Search for the cell housing the specified text and yield its (X, Y) center coordinate. 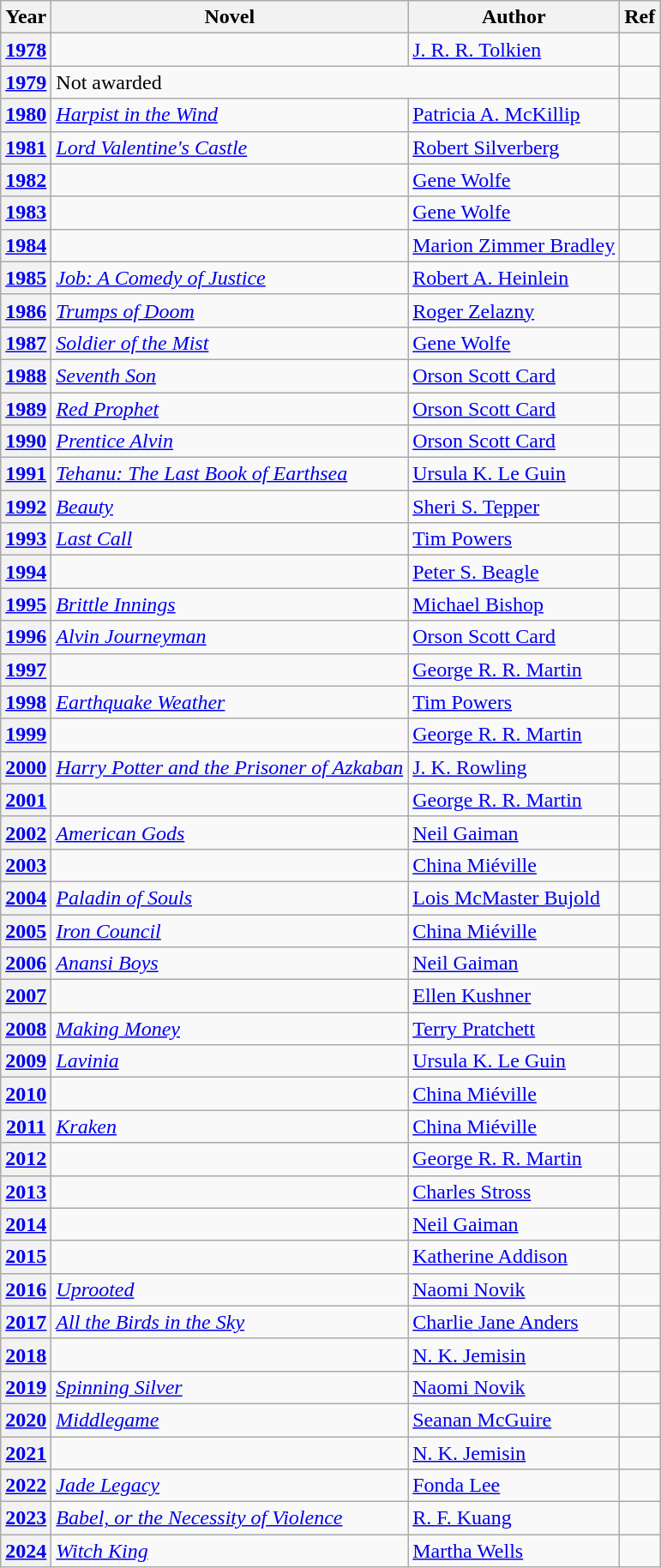
2008 (26, 1029)
1988 (26, 375)
Earthquake Weather (230, 702)
All the Birds in the Sky (230, 1322)
2016 (26, 1289)
Martha Wells (514, 1551)
Marion Zimmer Bradley (514, 245)
Middlegame (230, 1420)
Lord Valentine's Castle (230, 147)
1984 (26, 245)
Babel, or the Necessity of Violence (230, 1518)
2015 (26, 1257)
Witch King (230, 1551)
Uprooted (230, 1289)
1986 (26, 310)
Charles Stross (514, 1192)
1999 (26, 735)
Roger Zelazny (514, 310)
Tehanu: The Last Book of Earthsea (230, 474)
Paladin of Souls (230, 898)
2024 (26, 1551)
2012 (26, 1159)
Spinning Silver (230, 1387)
Harry Potter and the Prisoner of Azkaban (230, 767)
Red Prophet (230, 409)
Michael Bishop (514, 604)
2001 (26, 800)
1983 (26, 213)
Katherine Addison (514, 1257)
2021 (26, 1453)
Fonda Lee (514, 1486)
Patricia A. McKillip (514, 115)
1991 (26, 474)
2002 (26, 832)
2017 (26, 1322)
American Gods (230, 832)
2019 (26, 1387)
Ellen Kushner (514, 996)
Job: A Comedy of Justice (230, 278)
Jade Legacy (230, 1486)
Lois McMaster Bujold (514, 898)
J. R. R. Tolkien (514, 50)
Soldier of the Mist (230, 343)
1996 (26, 637)
2004 (26, 898)
Brittle Innings (230, 604)
Seanan McGuire (514, 1420)
Novel (230, 17)
Harpist in the Wind (230, 115)
2009 (26, 1061)
1987 (26, 343)
Peter S. Beagle (514, 572)
2020 (26, 1420)
2011 (26, 1126)
J. K. Rowling (514, 767)
1994 (26, 572)
2023 (26, 1518)
R. F. Kuang (514, 1518)
2003 (26, 865)
Sheri S. Tepper (514, 507)
2013 (26, 1192)
Alvin Journeyman (230, 637)
Author (514, 17)
2022 (26, 1486)
1995 (26, 604)
1981 (26, 147)
1992 (26, 507)
1985 (26, 278)
1978 (26, 50)
2014 (26, 1224)
2005 (26, 930)
2007 (26, 996)
Trumps of Doom (230, 310)
Ref (640, 17)
1997 (26, 670)
1998 (26, 702)
Making Money (230, 1029)
1989 (26, 409)
Last Call (230, 539)
Robert Silverberg (514, 147)
2010 (26, 1094)
2000 (26, 767)
Prentice Alvin (230, 442)
Beauty (230, 507)
Year (26, 17)
Terry Pratchett (514, 1029)
1982 (26, 180)
1980 (26, 115)
2018 (26, 1355)
Lavinia (230, 1061)
Anansi Boys (230, 964)
1993 (26, 539)
2006 (26, 964)
1990 (26, 442)
Robert A. Heinlein (514, 278)
Seventh Son (230, 375)
Kraken (230, 1126)
Charlie Jane Anders (514, 1322)
1979 (26, 82)
Iron Council (230, 930)
Not awarded (336, 82)
